Detect which cell encompasses the target text, then output its [x, y] center coordinate. 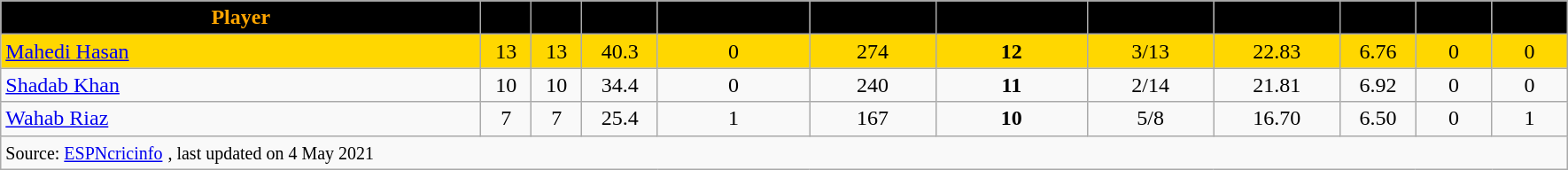
16.70 [1277, 119]
34.4 [620, 85]
11 [1012, 85]
Source: ESPNcricinfo , last updated on 4 May 2021 [785, 152]
240 [873, 85]
5/8 [1150, 119]
22.83 [1277, 51]
6.92 [1378, 85]
Player [241, 18]
3/13 [1150, 51]
2/14 [1150, 85]
25.4 [620, 119]
40.3 [620, 51]
21.81 [1277, 85]
Shadab Khan [241, 85]
6.50 [1378, 119]
274 [873, 51]
Wahab Riaz [241, 119]
12 [1012, 51]
6.76 [1378, 51]
167 [873, 119]
Mahedi Hasan [241, 51]
